Determine the [X, Y] coordinate at the center of the cell enclosing the given text.  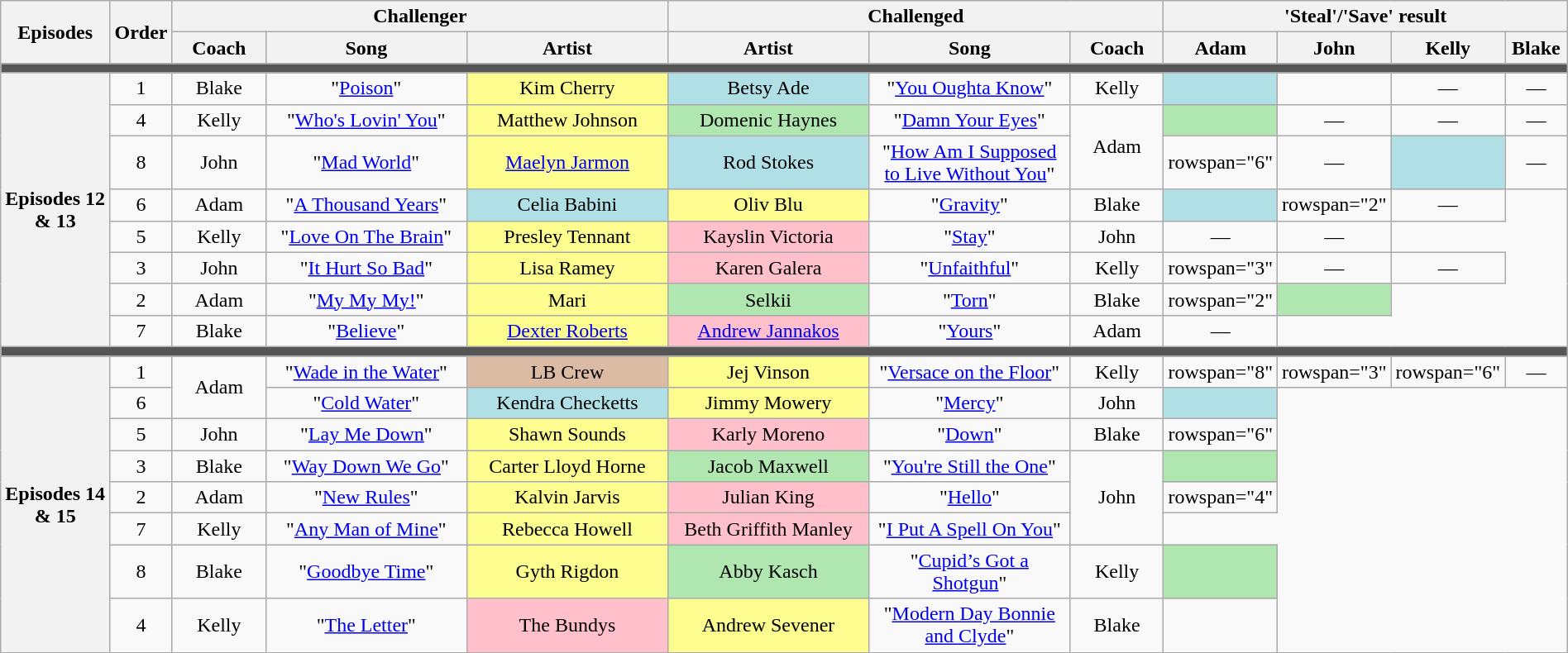
"Versace on the Floor" [969, 371]
"How Am I Supposed to Live Without You" [969, 162]
"Torn" [969, 299]
"It Hurt So Bad" [366, 268]
The Bundys [567, 625]
Domenic Haynes [769, 120]
"Damn Your Eyes" [969, 120]
Jej Vinson [769, 371]
"Way Down We Go" [366, 466]
Karen Galera [769, 268]
Episodes 12 & 13 [55, 210]
Karly Moreno [769, 435]
Episodes 14 & 15 [55, 503]
"Modern Day Bonnie and Clyde" [969, 625]
Matthew Johnson [567, 120]
Kayslin Victoria [769, 236]
Shawn Sounds [567, 435]
Rebecca Howell [567, 529]
"New Rules" [366, 498]
'Steal'/'Save' result [1365, 17]
Mari [567, 299]
"Goodbye Time" [366, 572]
"Wade in the Water" [366, 371]
"My My My!" [366, 299]
"Cold Water" [366, 403]
"Love On The Brain" [366, 236]
Betsy Ade [769, 88]
Order [141, 32]
Abby Kasch [769, 572]
rowspan="4" [1221, 498]
Maelyn Jarmon [567, 162]
"Poison" [366, 88]
Carter Lloyd Horne [567, 466]
Kendra Checketts [567, 403]
"Down" [969, 435]
rowspan="8" [1221, 371]
Presley Tennant [567, 236]
"Who's Lovin' You" [366, 120]
Selkii [769, 299]
Beth Griffith Manley [769, 529]
"The Letter" [366, 625]
"Unfaithful" [969, 268]
Jacob Maxwell [769, 466]
"A Thousand Years" [366, 205]
Rod Stokes [769, 162]
Oliv Blu [769, 205]
"Stay" [969, 236]
Andrew Sevener [769, 625]
"Mad World" [366, 162]
"Hello" [969, 498]
"You're Still the One" [969, 466]
"Cupid’s Got a Shotgun" [969, 572]
Gyth Rigdon [567, 572]
Dexter Roberts [567, 331]
"Any Man of Mine" [366, 529]
Celia Babini [567, 205]
Challenger [420, 17]
"Believe" [366, 331]
Julian King [769, 498]
Lisa Ramey [567, 268]
LB Crew [567, 371]
Andrew Jannakos [769, 331]
Kalvin Jarvis [567, 498]
"Yours" [969, 331]
"Lay Me Down" [366, 435]
Challenged [916, 17]
"You Oughta Know" [969, 88]
"I Put A Spell On You" [969, 529]
Jimmy Mowery [769, 403]
"Mercy" [969, 403]
Episodes [55, 32]
"Gravity" [969, 205]
Kim Cherry [567, 88]
